Return [x, y] of the center of cell containing provided text 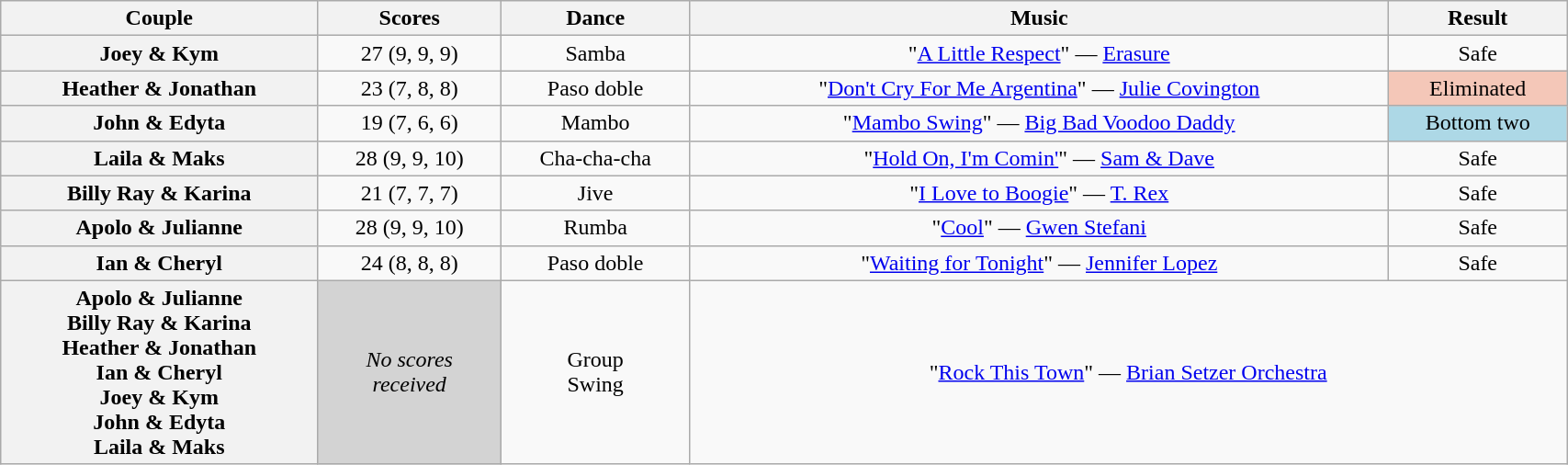
Scores [410, 18]
Laila & Maks [160, 158]
"I Love to Boogie" — T. Rex [1040, 193]
Apolo & JulianneBilly Ray & KarinaHeather & JonathanIan & CherylJoey & KymJohn & EdytaLaila & Maks [160, 372]
"Waiting for Tonight" — Jennifer Lopez [1040, 263]
Jive [595, 193]
"Rock This Town" — Brian Setzer Orchestra [1128, 372]
24 (8, 8, 8) [410, 263]
Music [1040, 18]
27 (9, 9, 9) [410, 53]
"A Little Respect" — Erasure [1040, 53]
Rumba [595, 228]
Ian & Cheryl [160, 263]
Joey & Kym [160, 53]
"Don't Cry For Me Argentina" — Julie Covington [1040, 88]
Result [1478, 18]
Cha-cha-cha [595, 158]
"Hold On, I'm Comin'" — Sam & Dave [1040, 158]
Eliminated [1478, 88]
John & Edyta [160, 123]
Bottom two [1478, 123]
23 (7, 8, 8) [410, 88]
"Cool" — Gwen Stefani [1040, 228]
21 (7, 7, 7) [410, 193]
Apolo & Julianne [160, 228]
Heather & Jonathan [160, 88]
GroupSwing [595, 372]
Couple [160, 18]
19 (7, 6, 6) [410, 123]
No scoresreceived [410, 372]
Billy Ray & Karina [160, 193]
"Mambo Swing" — Big Bad Voodoo Daddy [1040, 123]
Mambo [595, 123]
Samba [595, 53]
Dance [595, 18]
